Search for the cell housing the specified text and yield its [x, y] center coordinate. 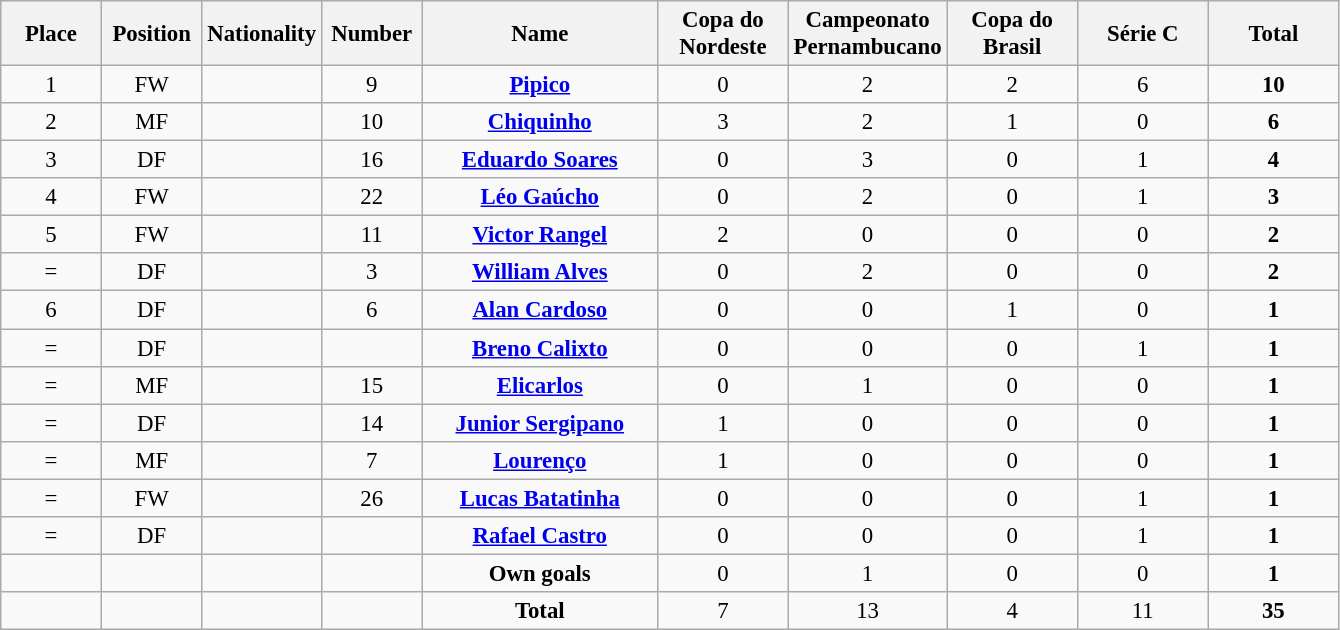
15 [372, 385]
Nationality [262, 34]
Place [52, 34]
William Alves [540, 273]
9 [372, 85]
Rafael Castro [540, 536]
Own goals [540, 573]
22 [372, 197]
Lucas Batatinha [540, 498]
Eduardo Soares [540, 160]
Junior Sergipano [540, 423]
Lourenço [540, 460]
Breno Calixto [540, 348]
Copa do Nordeste [724, 34]
Position [152, 34]
Campeonato Pernambucano [868, 34]
Léo Gaúcho [540, 197]
16 [372, 160]
13 [868, 611]
Victor Rangel [540, 235]
26 [372, 498]
Chiquinho [540, 122]
Elicarlos [540, 385]
Pipico [540, 85]
35 [1274, 611]
14 [372, 423]
5 [52, 235]
Copa do Brasil [1012, 34]
Série C [1142, 34]
Number [372, 34]
Name [540, 34]
Alan Cardoso [540, 310]
